Output the [x, y] coordinate of the center of the cell containing the given text.  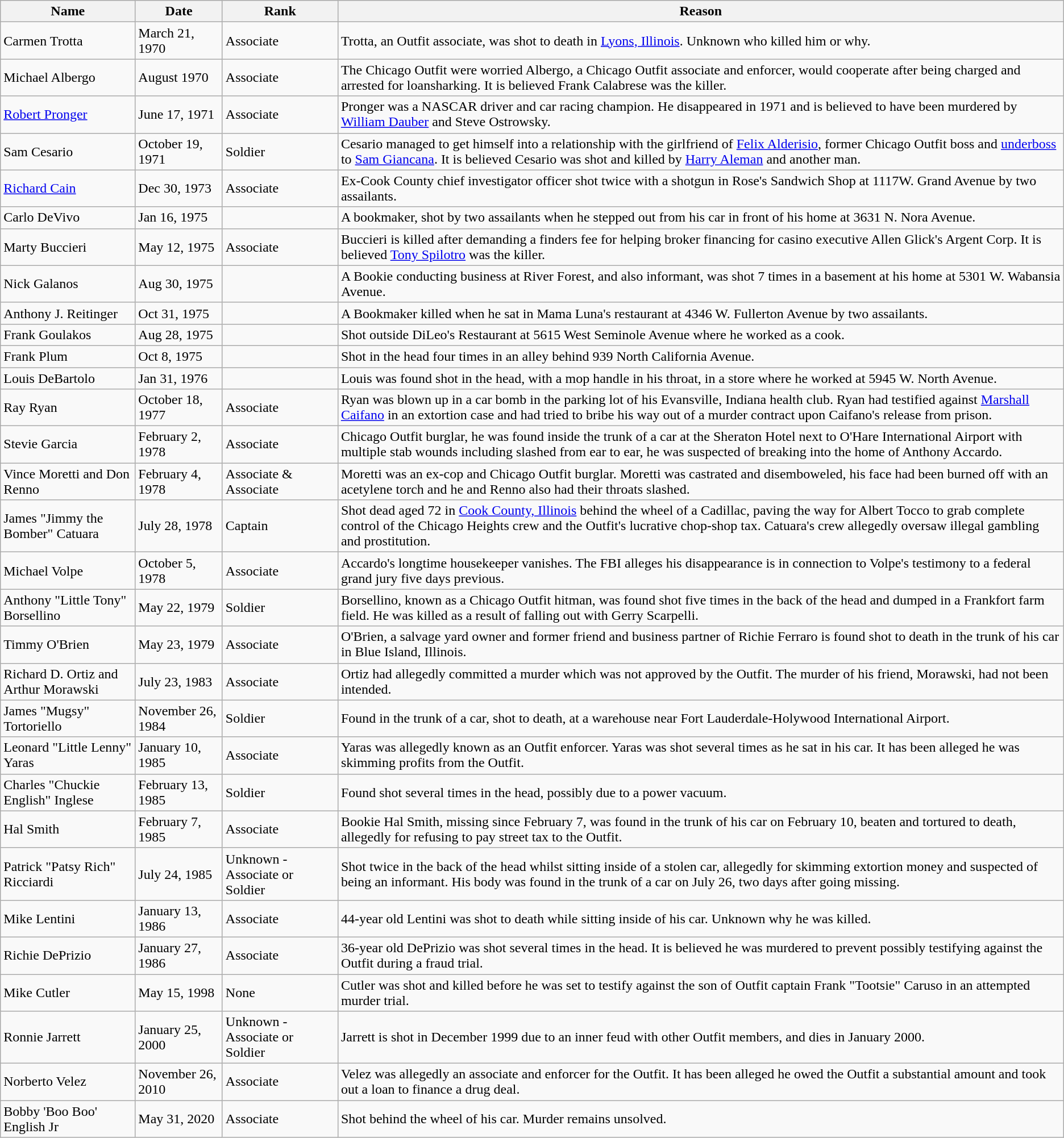
Charles "Chuckie English" Inglese [68, 792]
Name [68, 11]
Mike Lentini [68, 918]
Shot in the head four times in an alley behind 939 North California Avenue. [700, 356]
Dec 30, 1973 [178, 189]
Frank Plum [68, 356]
June 17, 1971 [178, 115]
October 18, 1977 [178, 408]
May 22, 1979 [178, 608]
Reason [700, 11]
February 2, 1978 [178, 444]
January 25, 2000 [178, 1037]
August 1970 [178, 77]
Michael Albergo [68, 77]
Frank Goulakos [68, 335]
Shot behind the wheel of his car. Murder remains unsolved. [700, 1119]
Louis DeBartolo [68, 378]
A Bookmaker killed when he sat in Mama Luna's restaurant at 4346 W. Fullerton Avenue by two assailants. [700, 313]
May 12, 1975 [178, 247]
October 19, 1971 [178, 151]
Norberto Velez [68, 1082]
None [280, 992]
Found shot several times in the head, possibly due to a power vacuum. [700, 792]
Trotta, an Outfit associate, was shot to death in Lyons, Illinois. Unknown who killed him or why. [700, 41]
July 23, 1983 [178, 682]
Patrick "Patsy Rich" Ricciardi [68, 874]
January 27, 1986 [178, 956]
Nick Galanos [68, 284]
May 23, 1979 [178, 644]
44-year old Lentini was shot to death while sitting inside of his car. Unknown why he was killed. [700, 918]
Oct 8, 1975 [178, 356]
A Bookie conducting business at River Forest, and also informant, was shot 7 times in a basement at his home at 5301 W. Wabansia Avenue. [700, 284]
Richie DePrizio [68, 956]
Rank [280, 11]
Timmy O'Brien [68, 644]
James "Mugsy" Tortoriello [68, 718]
Louis was found shot in the head, with a mop handle in his throat, in a store where he worked at 5945 W. North Avenue. [700, 378]
Stevie Garcia [68, 444]
A bookmaker, shot by two assailants when he stepped out from his car in front of his home at 3631 N. Nora Avenue. [700, 218]
Aug 28, 1975 [178, 335]
July 24, 1985 [178, 874]
Jan 16, 1975 [178, 218]
Vince Moretti and Don Renno [68, 482]
Date [178, 11]
Captain [280, 526]
Associate & Associate [280, 482]
Leonard "Little Lenny" Yaras [68, 756]
February 13, 1985 [178, 792]
Anthony J. Reitinger [68, 313]
Jarrett is shot in December 1999 due to an inner feud with other Outfit members, and dies in January 2000. [700, 1037]
November 26, 1984 [178, 718]
Hal Smith [68, 829]
Aug 30, 1975 [178, 284]
Shot outside DiLeo's Restaurant at 5615 West Seminole Avenue where he worked as a cook. [700, 335]
Carlo DeVivo [68, 218]
Sam Cesario [68, 151]
May 15, 1998 [178, 992]
February 4, 1978 [178, 482]
November 26, 2010 [178, 1082]
James "Jimmy the Bomber" Catuara [68, 526]
Jan 31, 1976 [178, 378]
Cutler was shot and killed before he was set to testify against the son of Outfit captain Frank "Tootsie" Caruso in an attempted murder trial. [700, 992]
Marty Buccieri [68, 247]
Ex-Cook County chief investigator officer shot twice with a shotgun in Rose's Sandwich Shop at 1117W. Grand Avenue by two assailants. [700, 189]
Ortiz had allegedly committed a murder which was not approved by the Outfit. The murder of his friend, Morawski, had not been intended. [700, 682]
Bobby 'Boo Boo' English Jr [68, 1119]
Ray Ryan [68, 408]
March 21, 1970 [178, 41]
July 28, 1978 [178, 526]
May 31, 2020 [178, 1119]
October 5, 1978 [178, 570]
February 7, 1985 [178, 829]
Richard Cain [68, 189]
Anthony "Little Tony" Borsellino [68, 608]
Ronnie Jarrett [68, 1037]
Michael Volpe [68, 570]
January 13, 1986 [178, 918]
Carmen Trotta [68, 41]
Found in the trunk of a car, shot to death, at a warehouse near Fort Lauderdale-Holywood International Airport. [700, 718]
January 10, 1985 [178, 756]
Oct 31, 1975 [178, 313]
Richard D. Ortiz and Arthur Morawski [68, 682]
Mike Cutler [68, 992]
Robert Pronger [68, 115]
